Provide the (x, y) coordinate of the cell's center where the given text is located.  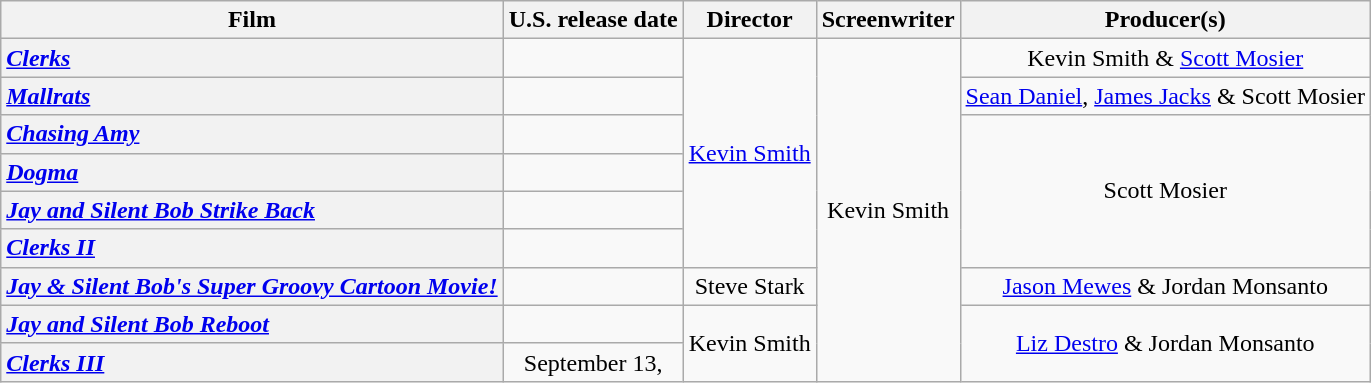
Clerks II (252, 248)
Director (750, 20)
Scott Mosier (1165, 191)
Kevin Smith & Scott Mosier (1165, 58)
Jay and Silent Bob Strike Back (252, 210)
Jason Mewes & Jordan Monsanto (1165, 286)
Chasing Amy (252, 134)
U.S. release date (593, 20)
Clerks III (252, 362)
Producer(s) (1165, 20)
September 13, (593, 362)
Sean Daniel, James Jacks & Scott Mosier (1165, 96)
Jay and Silent Bob Reboot (252, 324)
Liz Destro & Jordan Monsanto (1165, 343)
Screenwriter (888, 20)
Steve Stark (750, 286)
Dogma (252, 172)
Jay & Silent Bob's Super Groovy Cartoon Movie! (252, 286)
Clerks (252, 58)
Film (252, 20)
Mallrats (252, 96)
